From the cell containing the given text, extract its center point as [x, y] coordinate. 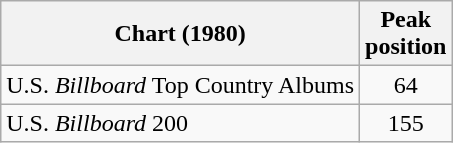
Chart (1980) [180, 34]
Peakposition [406, 34]
64 [406, 85]
155 [406, 123]
U.S. Billboard Top Country Albums [180, 85]
U.S. Billboard 200 [180, 123]
